Find where the given text appears and provide that cell's center as [x, y] coordinate. 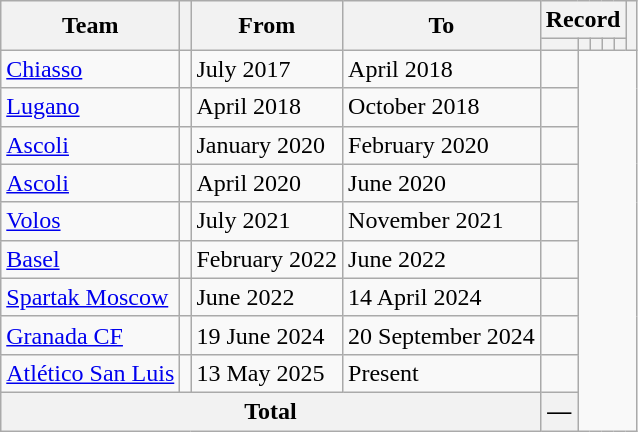
Team [90, 26]
Basel [90, 259]
July 2021 [267, 221]
14 April 2024 [442, 297]
October 2018 [442, 107]
Present [442, 373]
To [442, 26]
June 2020 [442, 183]
Volos [90, 221]
Total [271, 411]
13 May 2025 [267, 373]
Lugano [90, 107]
— [559, 411]
February 2020 [442, 145]
19 June 2024 [267, 335]
Granada CF [90, 335]
Record [583, 20]
Chiasso [90, 69]
April 2020 [267, 183]
February 2022 [267, 259]
Atlético San Luis [90, 373]
20 September 2024 [442, 335]
July 2017 [267, 69]
Spartak Moscow [90, 297]
From [267, 26]
November 2021 [442, 221]
January 2020 [267, 145]
